From the cell containing the given text, extract its center point as (x, y) coordinate. 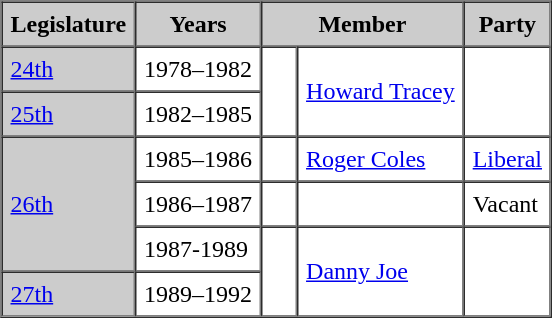
1989–1992 (198, 294)
1985–1986 (198, 158)
27th (69, 294)
Party (508, 24)
25th (69, 114)
Vacant (508, 204)
Liberal (508, 158)
1986–1987 (198, 204)
Years (198, 24)
1982–1985 (198, 114)
Legislature (69, 24)
Roger Coles (380, 158)
Howard Tracey (380, 91)
24th (69, 68)
Member (362, 24)
26th (69, 204)
1987-1989 (198, 248)
Danny Joe (380, 271)
1978–1982 (198, 68)
